Return the [X, Y] coordinate for the center point of the cell that contains the specified text.  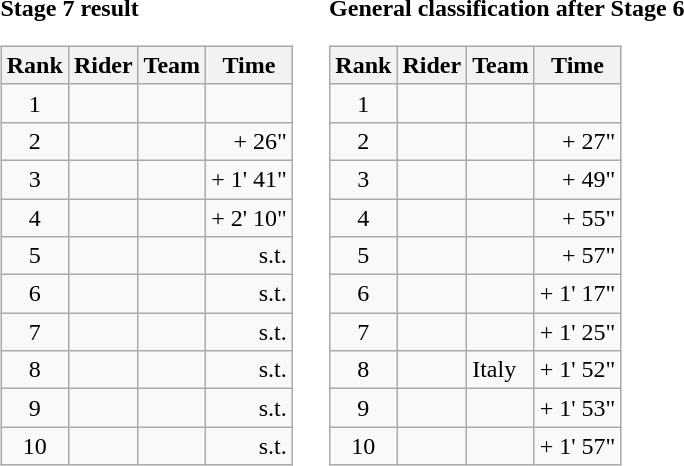
+ 1' 57" [578, 446]
+ 2' 10" [250, 217]
+ 1' 52" [578, 370]
+ 26" [250, 141]
+ 1' 41" [250, 179]
+ 1' 17" [578, 294]
Italy [501, 370]
+ 57" [578, 256]
+ 55" [578, 217]
+ 27" [578, 141]
+ 49" [578, 179]
+ 1' 53" [578, 408]
+ 1' 25" [578, 332]
